Capture the cell that displays the provided text and extract its [X, Y] central coordinate. 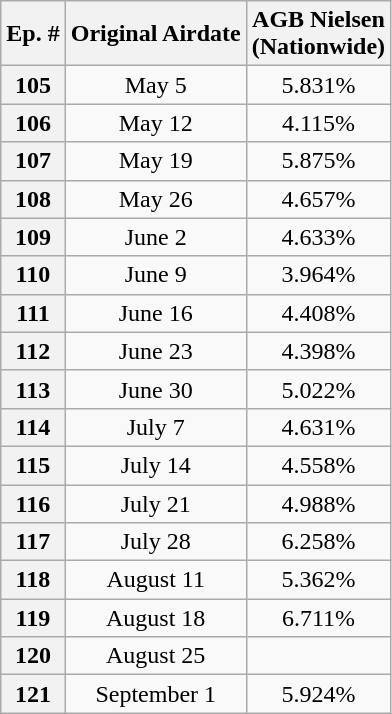
120 [33, 656]
5.924% [318, 694]
June 30 [156, 389]
6.711% [318, 618]
121 [33, 694]
5.362% [318, 580]
4.633% [318, 237]
113 [33, 389]
108 [33, 199]
4.631% [318, 427]
4.657% [318, 199]
112 [33, 351]
6.258% [318, 542]
May 5 [156, 85]
May 19 [156, 161]
115 [33, 465]
3.964% [318, 275]
July 7 [156, 427]
July 21 [156, 503]
June 2 [156, 237]
110 [33, 275]
105 [33, 85]
AGB Nielsen(Nationwide) [318, 34]
116 [33, 503]
118 [33, 580]
4.408% [318, 313]
June 16 [156, 313]
107 [33, 161]
117 [33, 542]
May 12 [156, 123]
June 23 [156, 351]
109 [33, 237]
Original Airdate [156, 34]
September 1 [156, 694]
5.022% [318, 389]
4.398% [318, 351]
119 [33, 618]
4.115% [318, 123]
111 [33, 313]
106 [33, 123]
4.558% [318, 465]
4.988% [318, 503]
August 25 [156, 656]
June 9 [156, 275]
May 26 [156, 199]
Ep. # [33, 34]
5.875% [318, 161]
114 [33, 427]
August 11 [156, 580]
August 18 [156, 618]
July 28 [156, 542]
July 14 [156, 465]
5.831% [318, 85]
